Provide the [x, y] coordinate of the cell's center where the given text is located.  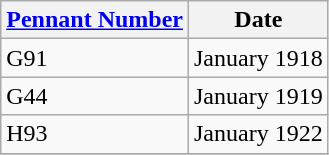
January 1922 [258, 134]
Pennant Number [95, 20]
H93 [95, 134]
January 1919 [258, 96]
G44 [95, 96]
January 1918 [258, 58]
G91 [95, 58]
Date [258, 20]
